Find where the given text appears and provide that cell's center as (X, Y) coordinate. 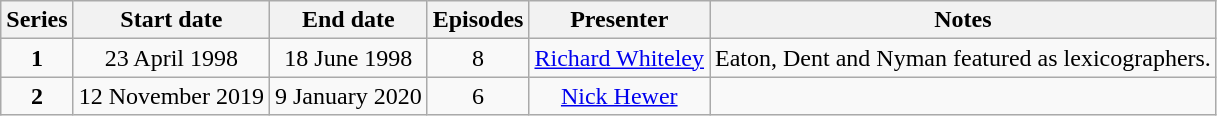
Nick Hewer (620, 96)
18 June 1998 (348, 58)
Presenter (620, 20)
Series (37, 20)
1 (37, 58)
12 November 2019 (171, 96)
End date (348, 20)
9 January 2020 (348, 96)
Eaton, Dent and Nyman featured as lexicographers. (964, 58)
2 (37, 96)
Start date (171, 20)
23 April 1998 (171, 58)
6 (478, 96)
Notes (964, 20)
8 (478, 58)
Richard Whiteley (620, 58)
Episodes (478, 20)
